Determine the (X, Y) coordinate at the center of the cell enclosing the given text.  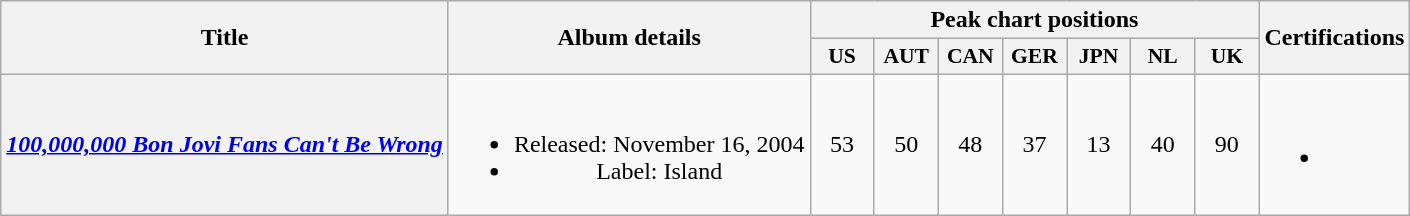
UK (1227, 57)
13 (1099, 144)
53 (842, 144)
Title (225, 38)
48 (970, 144)
90 (1227, 144)
100,000,000 Bon Jovi Fans Can't Be Wrong (225, 144)
Certifications (1334, 38)
Peak chart positions (1034, 20)
GER (1034, 57)
Released: November 16, 2004Label: Island (629, 144)
NL (1163, 57)
37 (1034, 144)
40 (1163, 144)
Album details (629, 38)
JPN (1099, 57)
CAN (970, 57)
50 (906, 144)
AUT (906, 57)
US (842, 57)
